Pinpoint the cell where the given text exists, returning its [X, Y] midpoint coordinate. 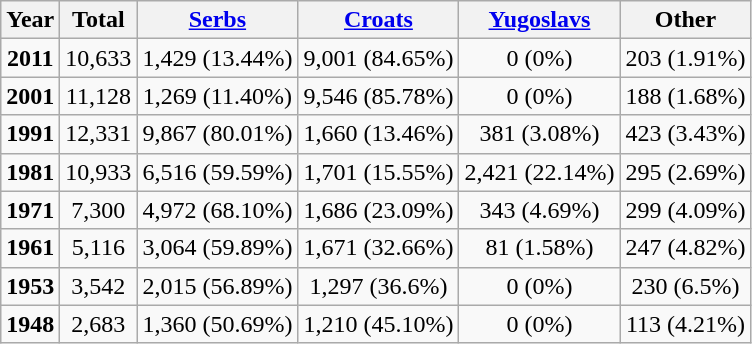
6,516 (59.59%) [218, 172]
10,633 [98, 58]
1,360 (50.69%) [218, 324]
7,300 [98, 210]
1,269 (11.40%) [218, 96]
1,701 (15.55%) [378, 172]
4,972 (68.10%) [218, 210]
9,867 (80.01%) [218, 134]
1,671 (32.66%) [378, 248]
1948 [30, 324]
12,331 [98, 134]
1,210 (45.10%) [378, 324]
Croats [378, 20]
113 (4.21%) [686, 324]
Yugoslavs [540, 20]
1,429 (13.44%) [218, 58]
1991 [30, 134]
5,116 [98, 248]
Total [98, 20]
3,064 (59.89%) [218, 248]
1961 [30, 248]
9,001 (84.65%) [378, 58]
230 (6.5%) [686, 286]
1,660 (13.46%) [378, 134]
299 (4.09%) [686, 210]
295 (2.69%) [686, 172]
2001 [30, 96]
9,546 (85.78%) [378, 96]
Serbs [218, 20]
381 (3.08%) [540, 134]
2,421 (22.14%) [540, 172]
1981 [30, 172]
10,933 [98, 172]
2,683 [98, 324]
247 (4.82%) [686, 248]
188 (1.68%) [686, 96]
343 (4.69%) [540, 210]
Other [686, 20]
1,686 (23.09%) [378, 210]
81 (1.58%) [540, 248]
423 (3.43%) [686, 134]
1,297 (36.6%) [378, 286]
1953 [30, 286]
2011 [30, 58]
3,542 [98, 286]
1971 [30, 210]
203 (1.91%) [686, 58]
2,015 (56.89%) [218, 286]
11,128 [98, 96]
Year [30, 20]
